Scan for the cell matching the given text and deliver its [X, Y] coordinate at center. 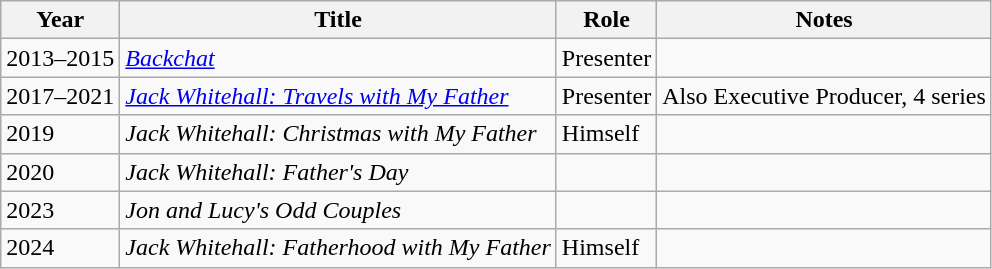
2017–2021 [60, 96]
Year [60, 20]
2020 [60, 172]
Jack Whitehall: Travels with My Father [338, 96]
Also Executive Producer, 4 series [824, 96]
2023 [60, 210]
2013–2015 [60, 58]
Jack Whitehall: Fatherhood with My Father [338, 248]
Backchat [338, 58]
Jon and Lucy's Odd Couples [338, 210]
2024 [60, 248]
Title [338, 20]
Jack Whitehall: Christmas with My Father [338, 134]
Notes [824, 20]
Jack Whitehall: Father's Day [338, 172]
2019 [60, 134]
Role [606, 20]
